Extract the [X, Y] coordinate from the center of the cell holding the provided text.  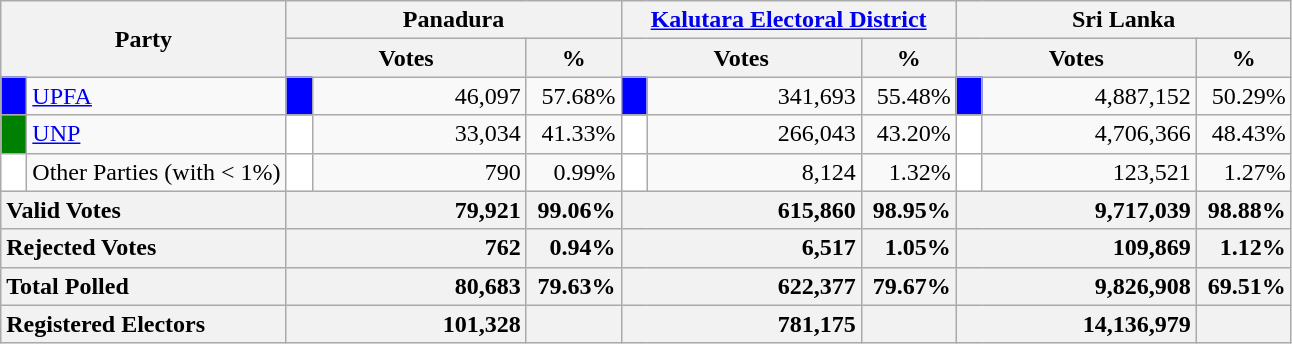
79,921 [406, 210]
781,175 [741, 324]
1.27% [1244, 172]
790 [419, 172]
123,521 [1089, 172]
762 [406, 248]
4,706,366 [1089, 134]
Panadura [454, 20]
341,693 [754, 96]
8,124 [754, 172]
Registered Electors [144, 324]
1.05% [908, 248]
Rejected Votes [144, 248]
80,683 [406, 286]
98.88% [1244, 210]
79.63% [574, 286]
9,826,908 [1076, 286]
79.67% [908, 286]
615,860 [741, 210]
0.99% [574, 172]
0.94% [574, 248]
33,034 [419, 134]
Sri Lanka [1124, 20]
98.95% [908, 210]
69.51% [1244, 286]
57.68% [574, 96]
1.12% [1244, 248]
Kalutara Electoral District [788, 20]
43.20% [908, 134]
9,717,039 [1076, 210]
266,043 [754, 134]
Valid Votes [144, 210]
46,097 [419, 96]
UNP [156, 134]
50.29% [1244, 96]
109,869 [1076, 248]
41.33% [574, 134]
Total Polled [144, 286]
6,517 [741, 248]
622,377 [741, 286]
55.48% [908, 96]
UPFA [156, 96]
48.43% [1244, 134]
Other Parties (with < 1%) [156, 172]
14,136,979 [1076, 324]
4,887,152 [1089, 96]
99.06% [574, 210]
101,328 [406, 324]
1.32% [908, 172]
Party [144, 39]
